Locate the cell with the specified text and output its [X, Y] center coordinate. 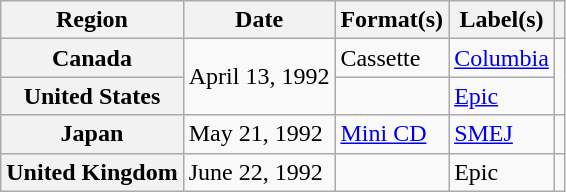
SMEJ [502, 134]
Date [259, 20]
United Kingdom [92, 172]
April 13, 1992 [259, 77]
Region [92, 20]
Cassette [392, 58]
Format(s) [392, 20]
Label(s) [502, 20]
Mini CD [392, 134]
Canada [92, 58]
United States [92, 96]
Columbia [502, 58]
May 21, 1992 [259, 134]
June 22, 1992 [259, 172]
Japan [92, 134]
